Return (x, y) of the center of cell containing provided text 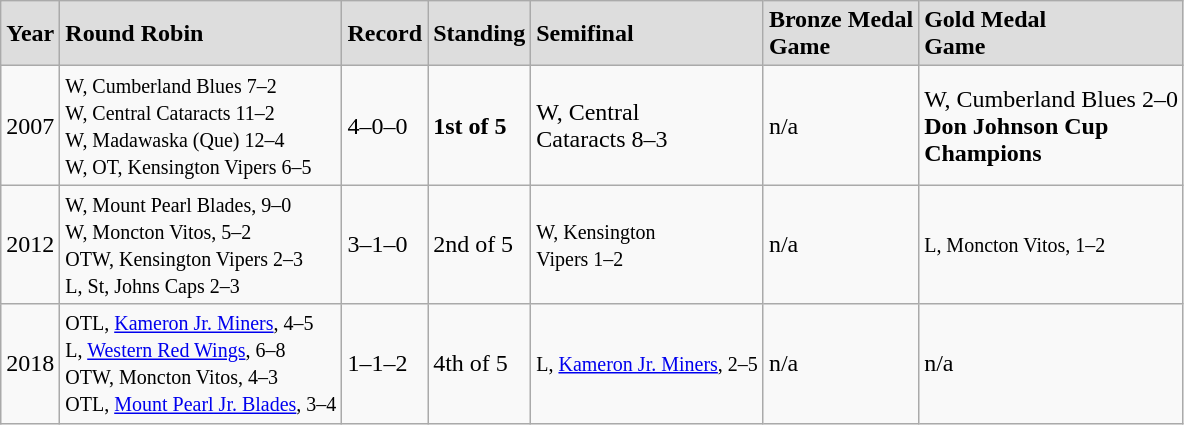
Record (385, 34)
L, Kameron Jr. Miners, 2–5 (648, 364)
OTL, Kameron Jr. Miners, 4–5L, Western Red Wings, 6–8OTW, Moncton Vitos, 4–3OTL, Mount Pearl Jr. Blades, 3–4 (201, 364)
2nd of 5 (480, 244)
1–1–2 (385, 364)
L, Moncton Vitos, 1–2 (1052, 244)
2018 (30, 364)
Semifinal (648, 34)
1st of 5 (480, 126)
Year (30, 34)
4th of 5 (480, 364)
4–0–0 (385, 126)
Bronze Medal Game (840, 34)
Gold Medal Game (1052, 34)
3–1–0 (385, 244)
W, Mount Pearl Blades, 9–0W, Moncton Vitos, 5–2OTW, Kensington Vipers 2–3L, St, Johns Caps 2–3 (201, 244)
W, Cumberland Blues 2–0Don Johnson Cup Champions (1052, 126)
2012 (30, 244)
W, KensingtonVipers 1–2 (648, 244)
2007 (30, 126)
W, Cumberland Blues 7–2W, Central Cataracts 11–2W, Madawaska (Que) 12–4W, OT, Kensington Vipers 6–5 (201, 126)
Round Robin (201, 34)
W, Central Cataracts 8–3 (648, 126)
Standing (480, 34)
